Detect which cell encompasses the target text, then output its [x, y] center coordinate. 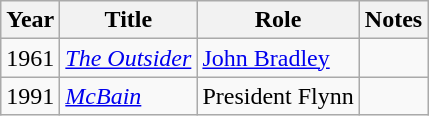
President Flynn [278, 96]
1991 [30, 96]
Year [30, 20]
McBain [128, 96]
1961 [30, 58]
John Bradley [278, 58]
Title [128, 20]
Notes [393, 20]
The Outsider [128, 58]
Role [278, 20]
